Identify which cell holds the provided text, then report its [x, y] central coordinate. 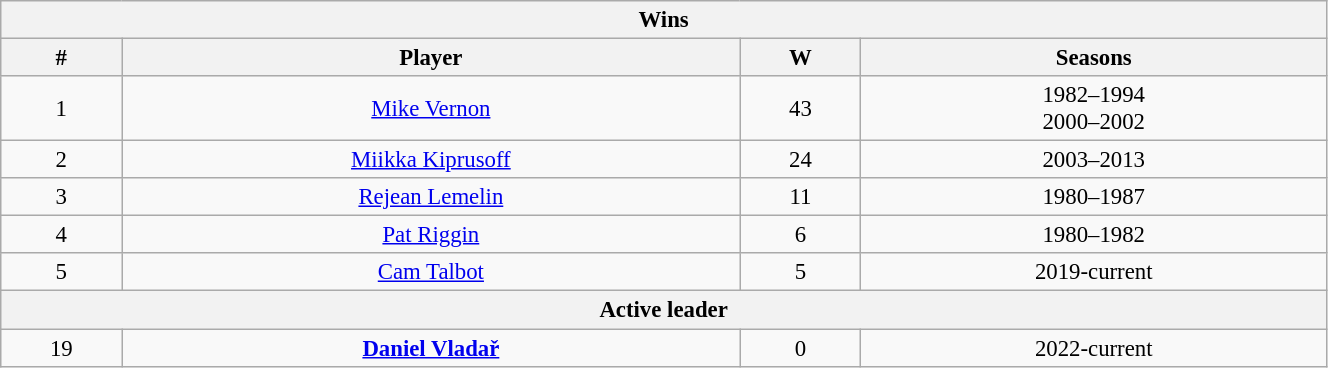
Rejean Lemelin [431, 197]
19 [62, 348]
43 [800, 108]
4 [62, 235]
1 [62, 108]
Mike Vernon [431, 108]
W [800, 58]
2022-current [1094, 348]
Miikka Kiprusoff [431, 160]
Active leader [664, 310]
11 [800, 197]
1982–19942000–2002 [1094, 108]
Cam Talbot [431, 273]
1980–1982 [1094, 235]
Player [431, 58]
Wins [664, 20]
3 [62, 197]
2003–2013 [1094, 160]
Seasons [1094, 58]
Pat Riggin [431, 235]
0 [800, 348]
# [62, 58]
Daniel Vladař [431, 348]
2019-current [1094, 273]
1980–1987 [1094, 197]
24 [800, 160]
2 [62, 160]
6 [800, 235]
